Search for the cell housing the specified text and yield its (x, y) center coordinate. 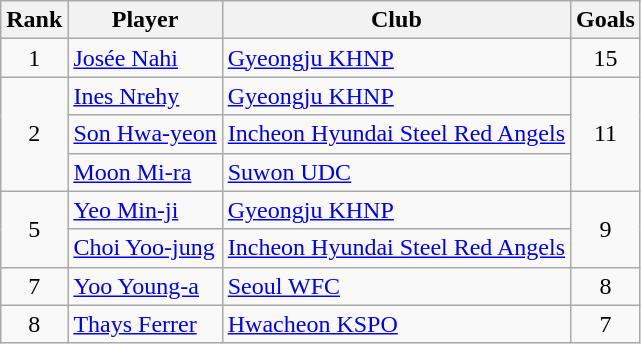
1 (34, 58)
Seoul WFC (396, 286)
Yeo Min-ji (145, 210)
Player (145, 20)
Yoo Young-a (145, 286)
Josée Nahi (145, 58)
Goals (606, 20)
Suwon UDC (396, 172)
2 (34, 134)
Moon Mi-ra (145, 172)
9 (606, 229)
Ines Nrehy (145, 96)
Son Hwa-yeon (145, 134)
Hwacheon KSPO (396, 324)
Rank (34, 20)
Choi Yoo-jung (145, 248)
5 (34, 229)
15 (606, 58)
Thays Ferrer (145, 324)
11 (606, 134)
Club (396, 20)
